Locate the cell with the specified text and output its (X, Y) center coordinate. 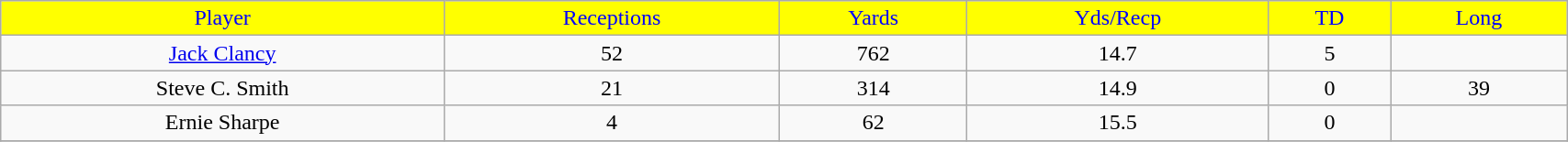
5 (1330, 53)
762 (873, 53)
Yds/Recp (1118, 18)
TD (1330, 18)
314 (873, 88)
Jack Clancy (222, 53)
14.7 (1118, 53)
Player (222, 18)
Yards (873, 18)
Steve C. Smith (222, 88)
Long (1479, 18)
52 (612, 53)
62 (873, 123)
Ernie Sharpe (222, 123)
15.5 (1118, 123)
Receptions (612, 18)
14.9 (1118, 88)
21 (612, 88)
4 (612, 123)
39 (1479, 88)
